Determine the (X, Y) coordinate at the center of the cell enclosing the given text.  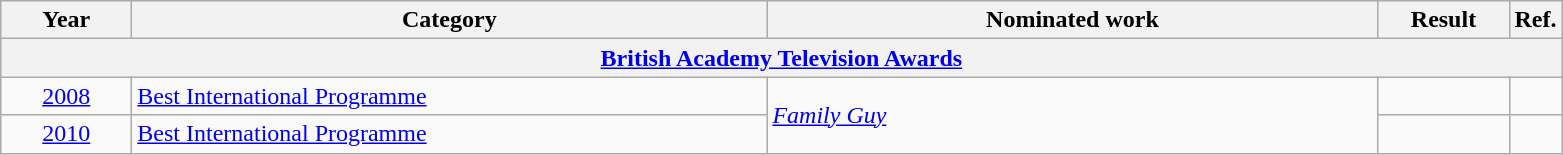
2008 (66, 96)
Ref. (1536, 20)
Result (1444, 20)
Year (66, 20)
Category (450, 20)
Family Guy (1072, 115)
2010 (66, 134)
British Academy Television Awards (782, 58)
Nominated work (1072, 20)
